Search for the cell housing the specified text and yield its [x, y] center coordinate. 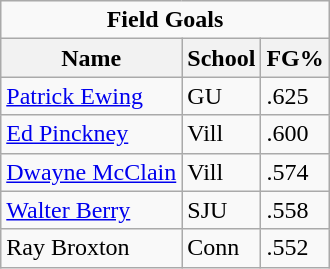
Conn [222, 248]
Walter Berry [92, 210]
FG% [295, 58]
Ray Broxton [92, 248]
Field Goals [165, 20]
Ed Pinckney [92, 134]
.574 [295, 172]
.600 [295, 134]
Patrick Ewing [92, 96]
GU [222, 96]
.552 [295, 248]
School [222, 58]
.625 [295, 96]
Dwayne McClain [92, 172]
.558 [295, 210]
SJU [222, 210]
Name [92, 58]
